Pinpoint the cell where the given text exists, returning its [X, Y] midpoint coordinate. 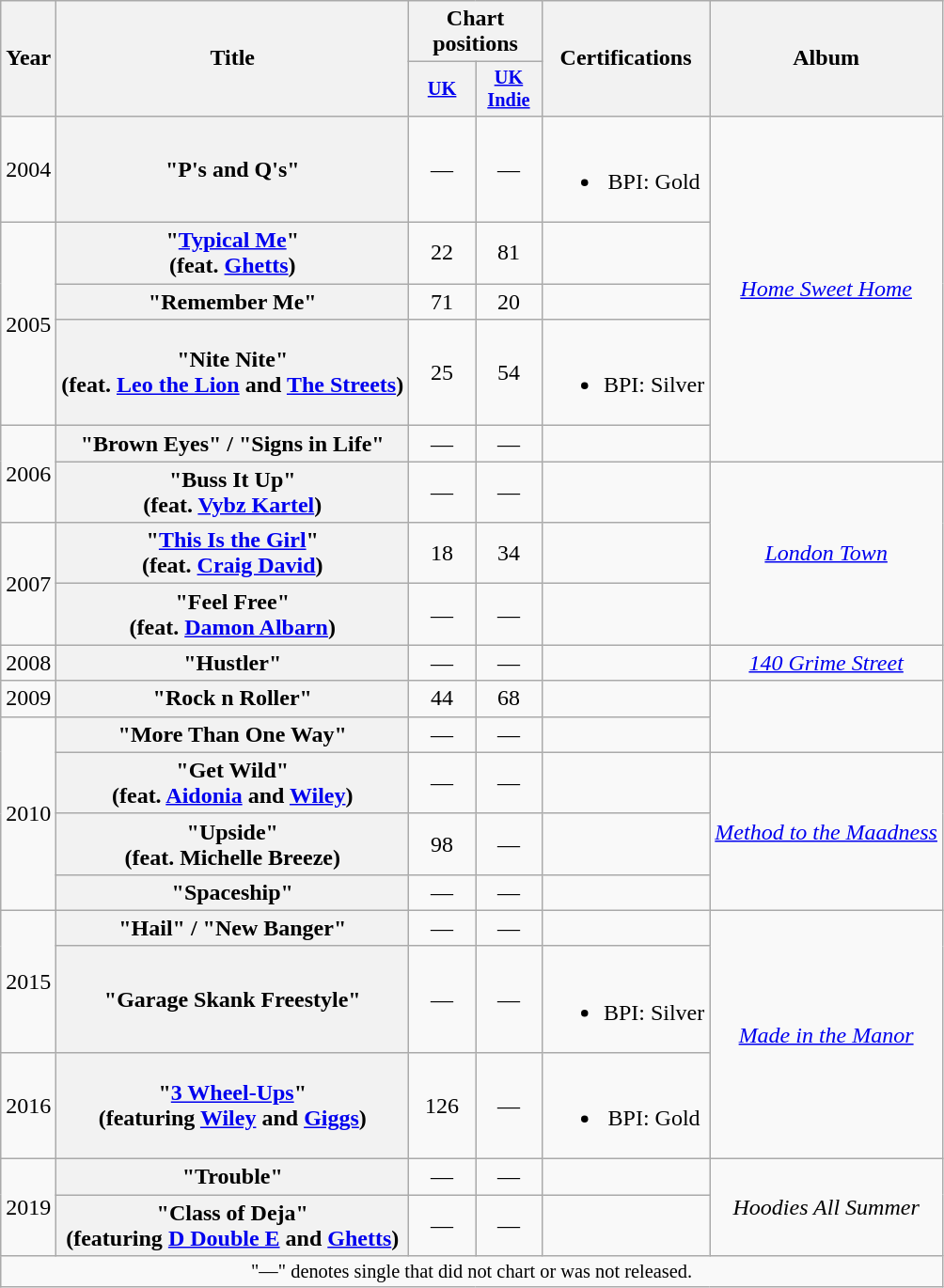
"Spaceship" [233, 892]
Hoodies All Summer [826, 1207]
20 [510, 302]
"Buss It Up"(feat. Vybz Kartel) [233, 493]
54 [510, 372]
Made in the Manor [826, 1034]
140 Grime Street [826, 663]
2019 [28, 1207]
"Hustler" [233, 663]
"Brown Eyes" / "Signs in Life" [233, 444]
"Rock n Roller" [233, 699]
44 [442, 699]
"3 Wheel-Ups"(featuring Wiley and Giggs) [233, 1106]
"P's and Q's" [233, 169]
"Get Wild"(feat. Aidonia and Wiley) [233, 782]
"More Than One Way" [233, 734]
2008 [28, 663]
"Nite Nite"(feat. Leo the Lion and The Streets) [233, 372]
"Typical Me"(feat. Ghetts) [233, 254]
Title [233, 58]
2004 [28, 169]
Year [28, 58]
"Garage Skank Freestyle" [233, 998]
"Class of Deja"(featuring D Double E and Ghetts) [233, 1226]
25 [442, 372]
"Trouble" [233, 1177]
Album [826, 58]
2005 [28, 324]
81 [510, 254]
"—" denotes single that did not chart or was not released. [472, 1272]
2009 [28, 699]
Chart positions [476, 32]
98 [442, 844]
126 [442, 1106]
Home Sweet Home [826, 288]
2010 [28, 813]
UK Indie [510, 89]
22 [442, 254]
"Hail" / "New Banger" [233, 928]
"Remember Me" [233, 302]
Method to the Maadness [826, 831]
18 [442, 553]
71 [442, 302]
2015 [28, 982]
2007 [28, 584]
68 [510, 699]
Certifications [625, 58]
London Town [826, 553]
"This Is the Girl"(feat. Craig David) [233, 553]
2016 [28, 1106]
UK [442, 89]
34 [510, 553]
"Upside"(feat. Michelle Breeze) [233, 844]
2006 [28, 474]
"Feel Free"(feat. Damon Albarn) [233, 615]
